Scan for the cell matching the given text and deliver its [X, Y] coordinate at center. 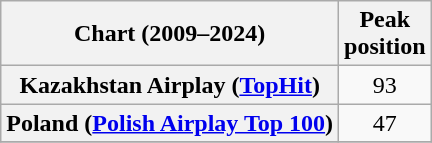
Peakposition [385, 34]
93 [385, 85]
47 [385, 123]
Poland (Polish Airplay Top 100) [170, 123]
Chart (2009–2024) [170, 34]
Kazakhstan Airplay (TopHit) [170, 85]
